Return the (x, y) coordinate for the center point of the cell that contains the specified text.  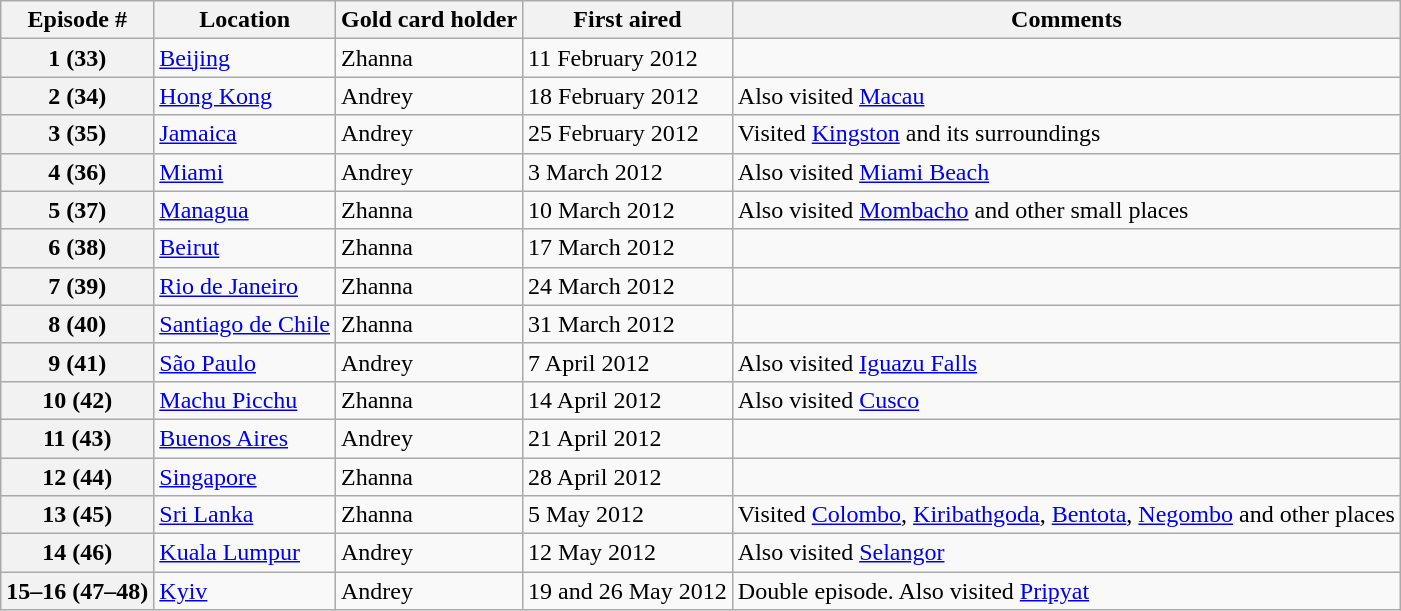
1 (33) (78, 58)
Also visited Selangor (1066, 553)
Also visited Miami Beach (1066, 172)
14 April 2012 (628, 400)
Managua (245, 210)
4 (36) (78, 172)
6 (38) (78, 248)
Singapore (245, 477)
Machu Picchu (245, 400)
12 (44) (78, 477)
5 (37) (78, 210)
11 February 2012 (628, 58)
Kyiv (245, 591)
2 (34) (78, 96)
18 February 2012 (628, 96)
First aired (628, 20)
Double episode. Also visited Pripyat (1066, 591)
10 (42) (78, 400)
Hong Kong (245, 96)
7 (39) (78, 286)
Beijing (245, 58)
Santiago de Chile (245, 324)
13 (45) (78, 515)
Also visited Mombacho and other small places (1066, 210)
12 May 2012 (628, 553)
25 February 2012 (628, 134)
9 (41) (78, 362)
17 March 2012 (628, 248)
Visited Kingston and its surroundings (1066, 134)
19 and 26 May 2012 (628, 591)
21 April 2012 (628, 438)
Comments (1066, 20)
24 March 2012 (628, 286)
Miami (245, 172)
11 (43) (78, 438)
5 May 2012 (628, 515)
3 (35) (78, 134)
Visited Colombo, Kiribathgoda, Bentota, Negombo and other places (1066, 515)
São Paulo (245, 362)
Kuala Lumpur (245, 553)
Beirut (245, 248)
Buenos Aires (245, 438)
15–16 (47–48) (78, 591)
Rio de Janeiro (245, 286)
3 March 2012 (628, 172)
Gold card holder (430, 20)
Sri Lanka (245, 515)
31 March 2012 (628, 324)
7 April 2012 (628, 362)
Episode # (78, 20)
10 March 2012 (628, 210)
Location (245, 20)
Also visited Macau (1066, 96)
Jamaica (245, 134)
28 April 2012 (628, 477)
14 (46) (78, 553)
Also visited Iguazu Falls (1066, 362)
Also visited Cusco (1066, 400)
8 (40) (78, 324)
